Find where the given text appears and provide that cell's center as [X, Y] coordinate. 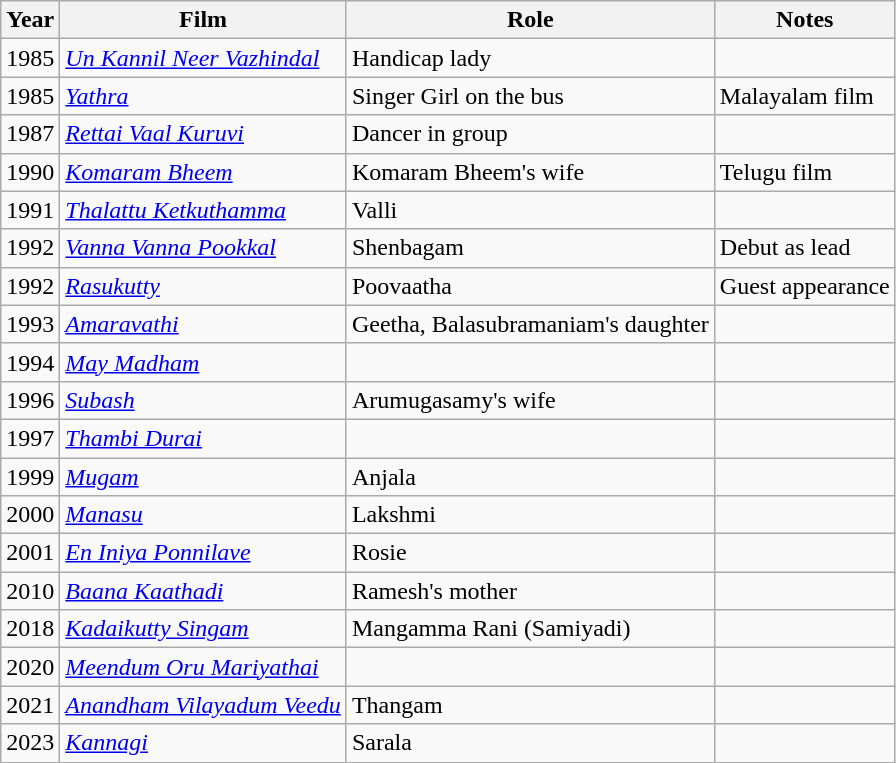
Amaravathi [204, 324]
Arumugasamy's wife [530, 400]
Anandham Vilayadum Veedu [204, 705]
1994 [30, 362]
Meendum Oru Mariyathai [204, 667]
2018 [30, 629]
Lakshmi [530, 515]
Rosie [530, 553]
Ramesh's mother [530, 591]
1996 [30, 400]
Subash [204, 400]
1999 [30, 477]
Guest appearance [804, 286]
Film [204, 20]
May Madham [204, 362]
2023 [30, 743]
2021 [30, 705]
Sarala [530, 743]
Anjala [530, 477]
1990 [30, 172]
Un Kannil Neer Vazhindal [204, 58]
Thangam [530, 705]
Yathra [204, 96]
Shenbagam [530, 248]
Manasu [204, 515]
Notes [804, 20]
Thalattu Ketkuthamma [204, 210]
1987 [30, 134]
1993 [30, 324]
Thambi Durai [204, 438]
Mangamma Rani (Samiyadi) [530, 629]
En Iniya Ponnilave [204, 553]
Rettai Vaal Kuruvi [204, 134]
Baana Kaathadi [204, 591]
2020 [30, 667]
Kannagi [204, 743]
Komaram Bheem's wife [530, 172]
Kadaikutty Singam [204, 629]
Role [530, 20]
Malayalam film [804, 96]
2010 [30, 591]
Debut as lead [804, 248]
1991 [30, 210]
Geetha, Balasubramaniam's daughter [530, 324]
Rasukutty [204, 286]
Vanna Vanna Pookkal [204, 248]
1997 [30, 438]
Komaram Bheem [204, 172]
2000 [30, 515]
Handicap lady [530, 58]
2001 [30, 553]
Poovaatha [530, 286]
Mugam [204, 477]
Dancer in group [530, 134]
Telugu film [804, 172]
Year [30, 20]
Singer Girl on the bus [530, 96]
Valli [530, 210]
